Extract the (X, Y) coordinate from the center of the cell holding the provided text.  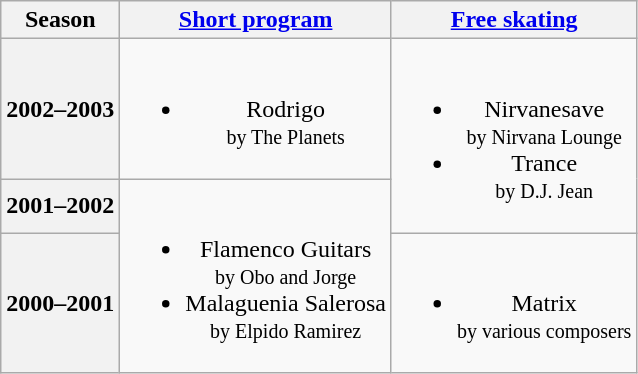
Nirvanesave by Nirvana Lounge Trance by D.J. Jean (514, 136)
2002–2003 (60, 109)
Flamenco Guitars by Obo and Jorge Malaguenia Salerosa by Elpido Ramirez (256, 276)
Season (60, 20)
Short program (256, 20)
Rodrigo by The Planets (256, 109)
2000–2001 (60, 303)
Matrix by various composers (514, 303)
2001–2002 (60, 206)
Free skating (514, 20)
